Provide the [x, y] coordinate of the cell's center where the given text is located.  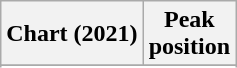
Peakposition [189, 34]
Chart (2021) [72, 34]
